Return the [X, Y] coordinate for the center point of the cell that contains the specified text.  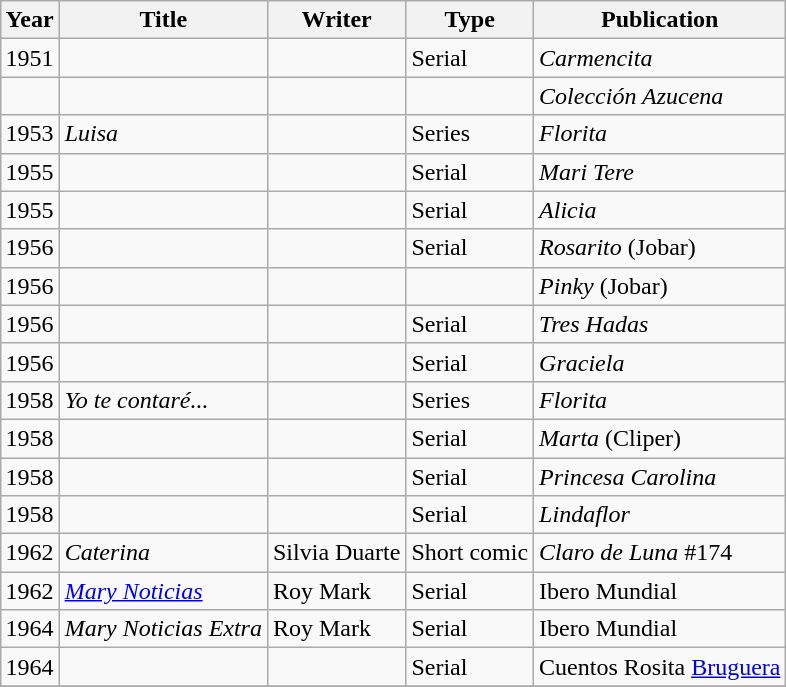
Princesa Carolina [660, 477]
Graciela [660, 362]
Short comic [470, 553]
Silvia Duarte [336, 553]
Alicia [660, 210]
Mary Noticias Extra [163, 629]
Marta (Cliper) [660, 438]
Lindaflor [660, 515]
Mari Tere [660, 172]
1951 [30, 58]
Tres Hadas [660, 324]
Writer [336, 20]
Rosarito (Jobar) [660, 248]
Pinky (Jobar) [660, 286]
Year [30, 20]
Yo te contaré... [163, 400]
Claro de Luna #174 [660, 553]
Type [470, 20]
Mary Noticias [163, 591]
Luisa [163, 134]
1953 [30, 134]
Caterina [163, 553]
Colección Azucena [660, 96]
Title [163, 20]
Carmencita [660, 58]
Publication [660, 20]
Cuentos Rosita Bruguera [660, 667]
